For the text-containing cell, return its midpoint in (X, Y) coordinate format. 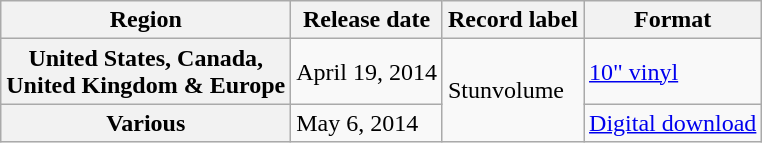
Region (146, 20)
10" vinyl (673, 72)
Various (146, 123)
Format (673, 20)
Stunvolume (512, 90)
May 6, 2014 (367, 123)
United States, Canada,United Kingdom & Europe (146, 72)
April 19, 2014 (367, 72)
Record label (512, 20)
Digital download (673, 123)
Release date (367, 20)
